Output the [X, Y] coordinate of the center of the cell containing the given text.  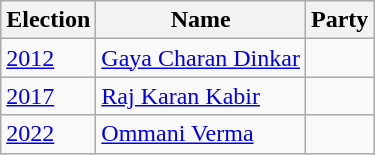
Ommani Verma [201, 134]
2017 [48, 96]
Raj Karan Kabir [201, 96]
Name [201, 20]
Election [48, 20]
Party [339, 20]
Gaya Charan Dinkar [201, 58]
2012 [48, 58]
2022 [48, 134]
